Identify which cell holds the provided text, then report its [x, y] central coordinate. 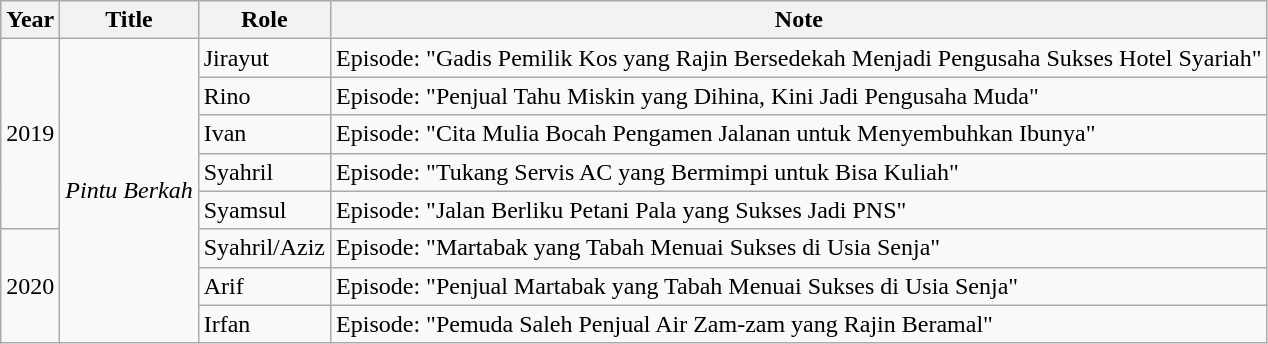
Note [800, 20]
Syahril [264, 172]
Irfan [264, 324]
Ivan [264, 134]
Year [30, 20]
2020 [30, 286]
Role [264, 20]
Syahril/Aziz [264, 248]
Episode: "Jalan Berliku Petani Pala yang Sukses Jadi PNS" [800, 210]
Rino [264, 96]
Episode: "Martabak yang Tabah Menuai Sukses di Usia Senja" [800, 248]
Episode: "Pemuda Saleh Penjual Air Zam-zam yang Rajin Beramal" [800, 324]
Syamsul [264, 210]
Arif [264, 286]
Episode: "Cita Mulia Bocah Pengamen Jalanan untuk Menyembuhkan Ibunya" [800, 134]
2019 [30, 134]
Jirayut [264, 58]
Title [129, 20]
Episode: "Tukang Servis AC yang Bermimpi untuk Bisa Kuliah" [800, 172]
Episode: "Penjual Tahu Miskin yang Dihina, Kini Jadi Pengusaha Muda" [800, 96]
Pintu Berkah [129, 191]
Episode: "Penjual Martabak yang Tabah Menuai Sukses di Usia Senja" [800, 286]
Episode: "Gadis Pemilik Kos yang Rajin Bersedekah Menjadi Pengusaha Sukses Hotel Syariah" [800, 58]
